For the text-containing cell, return its midpoint in [x, y] coordinate format. 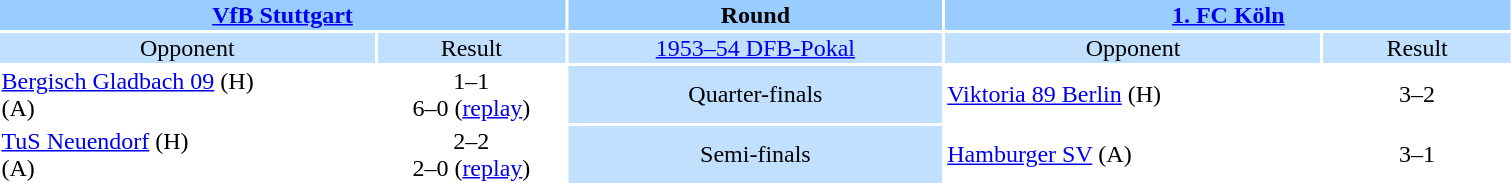
Bergisch Gladbach 09 (H) (A) [188, 94]
VfB Stuttgart [282, 15]
1. FC Köln [1228, 15]
Hamburger SV (A) [1134, 154]
TuS Neuendorf (H) (A) [188, 154]
3–1 [1416, 154]
Quarter-finals [756, 94]
Viktoria 89 Berlin (H) [1134, 94]
Round [756, 15]
2–2 2–0 (replay) [472, 154]
1–1 6–0 (replay) [472, 94]
1953–54 DFB-Pokal [756, 48]
3–2 [1416, 94]
Semi-finals [756, 154]
